Provide the [x, y] coordinate of the cell's center where the given text is located.  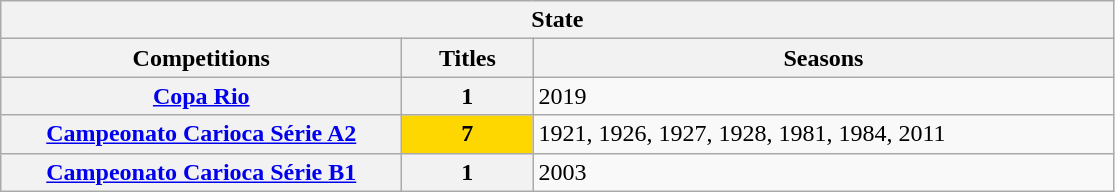
Campeonato Carioca Série B1 [202, 172]
Campeonato Carioca Série A2 [202, 134]
2003 [824, 172]
2019 [824, 96]
Competitions [202, 58]
Copa Rio [202, 96]
1921, 1926, 1927, 1928, 1981, 1984, 2011 [824, 134]
Seasons [824, 58]
Titles [468, 58]
State [558, 20]
7 [468, 134]
